Scan for the cell matching the given text and deliver its (x, y) coordinate at center. 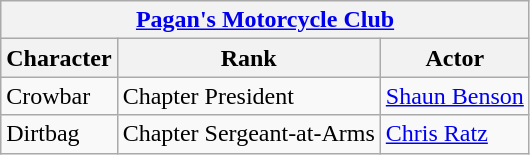
Chris Ratz (454, 134)
Actor (454, 58)
Crowbar (59, 96)
Shaun Benson (454, 96)
Rank (248, 58)
Pagan's Motorcycle Club (266, 20)
Chapter President (248, 96)
Dirtbag (59, 134)
Character (59, 58)
Chapter Sergeant-at-Arms (248, 134)
